Extract the (X, Y) coordinate from the center of the cell holding the provided text.  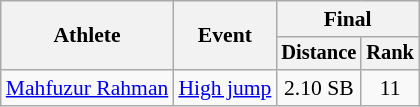
2.10 SB (318, 88)
11 (390, 88)
Mahfuzur Rahman (88, 88)
Athlete (88, 36)
Distance (318, 54)
High jump (224, 88)
Final (347, 19)
Event (224, 36)
Rank (390, 54)
